Determine the [X, Y] coordinate at the center of the cell enclosing the given text.  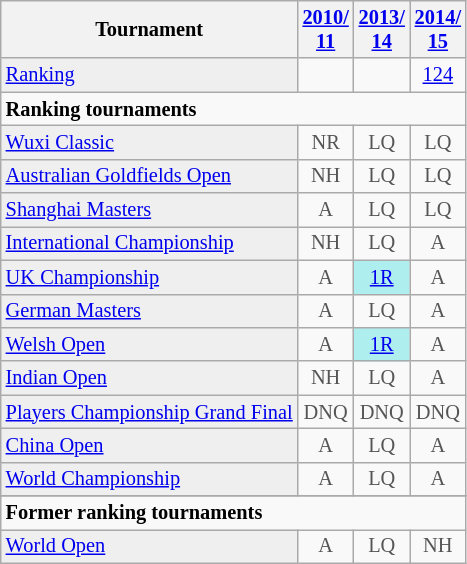
2014/15 [438, 29]
International Championship [150, 243]
German Masters [150, 311]
Ranking [150, 75]
World Open [150, 546]
Welsh Open [150, 344]
Australian Goldfields Open [150, 176]
China Open [150, 445]
124 [438, 75]
Former ranking tournaments [234, 513]
Shanghai Masters [150, 210]
Players Championship Grand Final [150, 412]
2010/11 [326, 29]
Indian Open [150, 378]
World Championship [150, 479]
NR [326, 142]
UK Championship [150, 277]
2013/14 [382, 29]
Ranking tournaments [234, 109]
Tournament [150, 29]
Wuxi Classic [150, 142]
